Capture the cell that displays the provided text and extract its (X, Y) central coordinate. 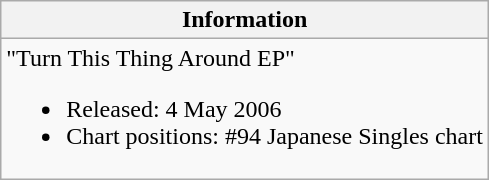
"Turn This Thing Around EP"Released: 4 May 2006Chart positions: #94 Japanese Singles chart (245, 109)
Information (245, 20)
